Locate the cell with the specified text and output its [x, y] center coordinate. 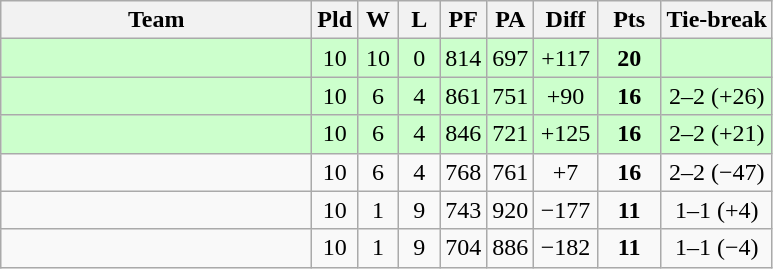
814 [464, 58]
+7 [566, 172]
−182 [566, 248]
PF [464, 20]
Pts [629, 20]
751 [510, 96]
861 [464, 96]
+125 [566, 134]
Team [156, 20]
W [378, 20]
704 [464, 248]
−177 [566, 210]
721 [510, 134]
2–2 (−47) [717, 172]
886 [510, 248]
+117 [566, 58]
Pld [335, 20]
2–2 (+21) [717, 134]
697 [510, 58]
1–1 (−4) [717, 248]
2–2 (+26) [717, 96]
PA [510, 20]
Diff [566, 20]
Tie-break [717, 20]
768 [464, 172]
+90 [566, 96]
743 [464, 210]
761 [510, 172]
846 [464, 134]
20 [629, 58]
920 [510, 210]
1–1 (+4) [717, 210]
L [420, 20]
0 [420, 58]
